From the cell containing the given text, extract its center point as (X, Y) coordinate. 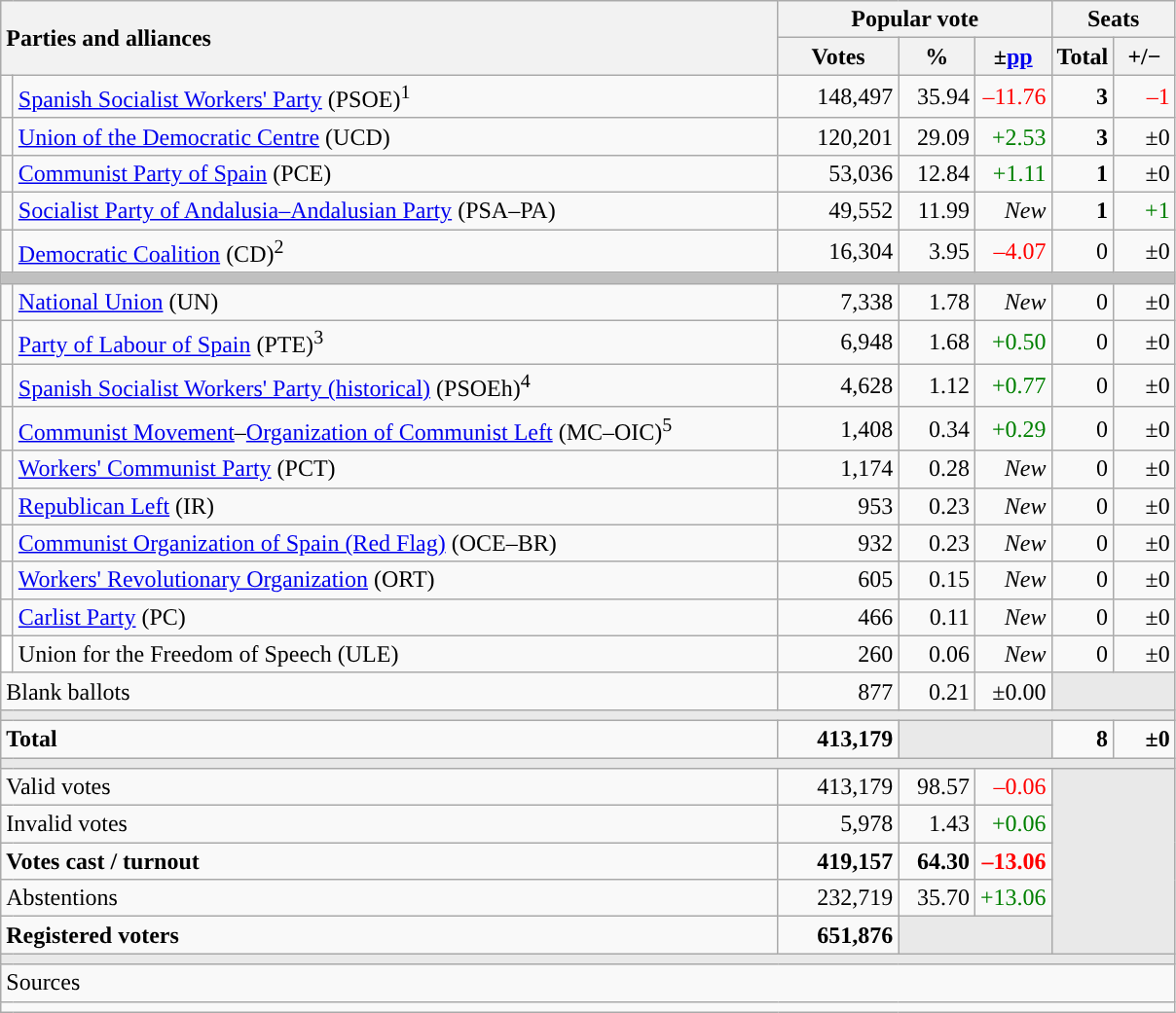
1.43 (937, 824)
1.78 (937, 302)
Invalid votes (389, 824)
Valid votes (389, 787)
+0.29 (1012, 428)
+0.06 (1012, 824)
Spanish Socialist Workers' Party (PSOE)1 (395, 97)
–4.07 (1012, 251)
0.34 (937, 428)
Democratic Coalition (CD)2 (395, 251)
Workers' Revolutionary Organization (ORT) (395, 580)
120,201 (838, 136)
11.99 (937, 211)
0.06 (937, 654)
Votes cast / turnout (389, 861)
National Union (UN) (395, 302)
1,408 (838, 428)
Republican Left (IR) (395, 506)
8 (1083, 739)
0.21 (937, 691)
Socialist Party of Andalusia–Andalusian Party (PSA–PA) (395, 211)
Communist Organization of Spain (Red Flag) (OCE–BR) (395, 543)
Blank ballots (389, 691)
Spanish Socialist Workers' Party (historical) (PSOEh)4 (395, 385)
Popular vote (915, 19)
0.15 (937, 580)
+1.11 (1012, 173)
64.30 (937, 861)
6,948 (838, 343)
1.12 (937, 385)
877 (838, 691)
Parties and alliances (389, 38)
953 (838, 506)
Workers' Communist Party (PCT) (395, 469)
419,157 (838, 861)
12.84 (937, 173)
+1 (1145, 211)
Party of Labour of Spain (PTE)3 (395, 343)
3.95 (937, 251)
+2.53 (1012, 136)
35.70 (937, 898)
–1 (1145, 97)
35.94 (937, 97)
Union for the Freedom of Speech (ULE) (395, 654)
0.11 (937, 617)
+0.77 (1012, 385)
–11.76 (1012, 97)
+13.06 (1012, 898)
16,304 (838, 251)
7,338 (838, 302)
Carlist Party (PC) (395, 617)
Seats (1114, 19)
260 (838, 654)
148,497 (838, 97)
651,876 (838, 935)
466 (838, 617)
Abstentions (389, 898)
–13.06 (1012, 861)
Sources (588, 983)
Communist Movement–Organization of Communist Left (MC–OIC)5 (395, 428)
1.68 (937, 343)
+0.50 (1012, 343)
232,719 (838, 898)
1,174 (838, 469)
4,628 (838, 385)
932 (838, 543)
±pp (1012, 56)
53,036 (838, 173)
Union of the Democratic Centre (UCD) (395, 136)
605 (838, 580)
98.57 (937, 787)
±0.00 (1012, 691)
% (937, 56)
49,552 (838, 211)
Registered voters (389, 935)
0.28 (937, 469)
5,978 (838, 824)
29.09 (937, 136)
Votes (838, 56)
+/− (1145, 56)
Communist Party of Spain (PCE) (395, 173)
–0.06 (1012, 787)
